From the cell containing the given text, extract its center point as (X, Y) coordinate. 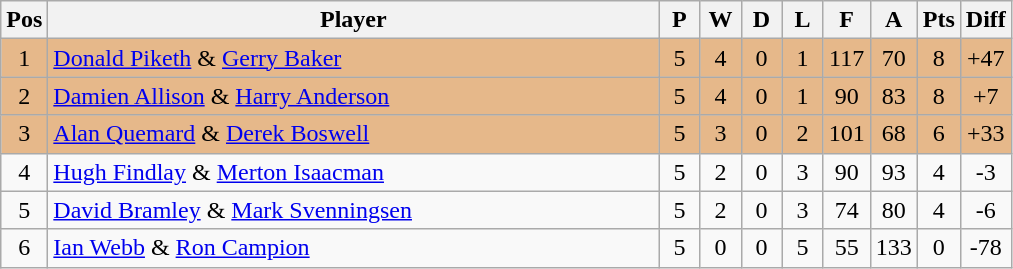
F (846, 20)
David Bramley & Mark Svenningsen (354, 210)
80 (894, 210)
Damien Allison & Harry Anderson (354, 96)
133 (894, 248)
-6 (986, 210)
55 (846, 248)
74 (846, 210)
-3 (986, 172)
A (894, 20)
P (680, 20)
Hugh Findlay & Merton Isaacman (354, 172)
83 (894, 96)
L (802, 20)
Pts (938, 20)
Alan Quemard & Derek Boswell (354, 134)
D (762, 20)
W (720, 20)
Ian Webb & Ron Campion (354, 248)
Player (354, 20)
70 (894, 58)
101 (846, 134)
-78 (986, 248)
Pos (24, 20)
Donald Piketh & Gerry Baker (354, 58)
93 (894, 172)
68 (894, 134)
+33 (986, 134)
117 (846, 58)
Diff (986, 20)
+47 (986, 58)
+7 (986, 96)
